Extract the (x, y) coordinate from the center of the cell holding the provided text.  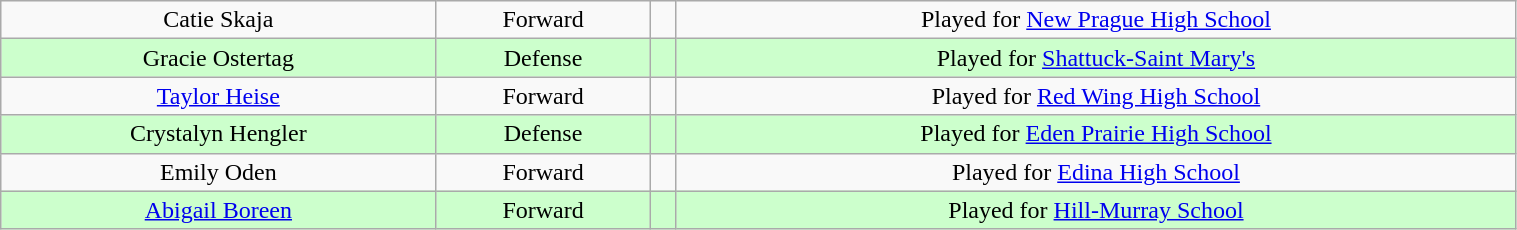
Crystalyn Hengler (218, 134)
Played for Hill-Murray School (1096, 210)
Played for Shattuck-Saint Mary's (1096, 58)
Catie Skaja (218, 20)
Gracie Ostertag (218, 58)
Taylor Heise (218, 96)
Played for Edina High School (1096, 172)
Played for Eden Prairie High School (1096, 134)
Played for Red Wing High School (1096, 96)
Emily Oden (218, 172)
Played for New Prague High School (1096, 20)
Abigail Boreen (218, 210)
